Pinpoint the cell where the given text exists, returning its (X, Y) midpoint coordinate. 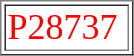
P28737 (66, 27)
